Determine the [X, Y] coordinate at the center of the cell enclosing the given text.  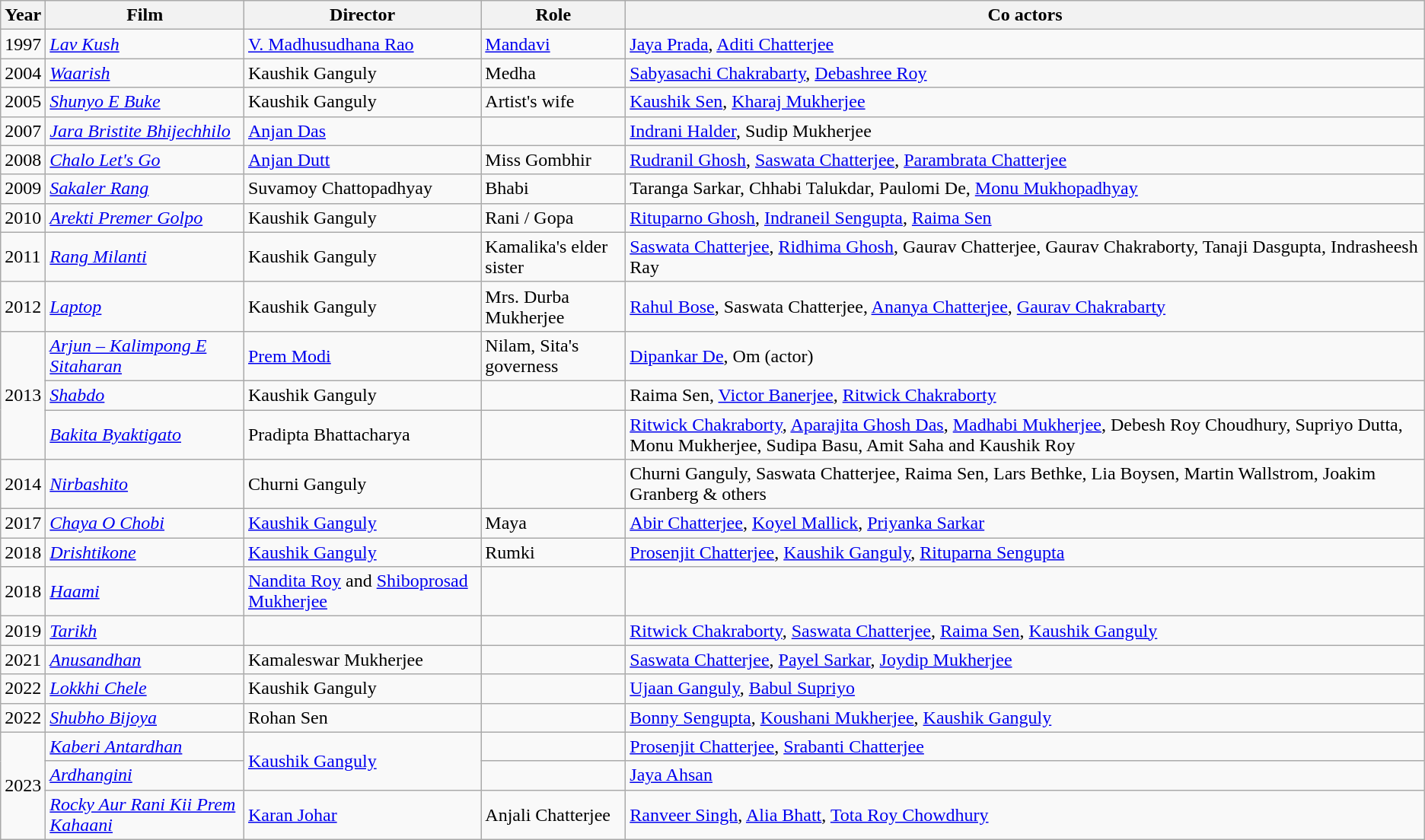
Indrani Halder, Sudip Mukherjee [1025, 131]
2017 [23, 523]
2023 [23, 785]
Bhabi [553, 189]
Drishtikone [145, 552]
Bonny Sengupta, Koushani Mukherjee, Kaushik Ganguly [1025, 717]
Shunyo E Buke [145, 102]
Rudranil Ghosh, Saswata Chatterjee, Parambrata Chatterjee [1025, 160]
Arjun – Kalimpong E Sitaharan [145, 356]
2010 [23, 218]
Waarish [145, 73]
2019 [23, 631]
Bakita Byaktigato [145, 434]
2008 [23, 160]
Kamaleswar Mukherjee [362, 660]
Saswata Chatterjee, Ridhima Ghosh, Gaurav Chatterjee, Gaurav Chakraborty, Tanaji Dasgupta, Indrasheesh Ray [1025, 257]
Prem Modi [362, 356]
Jaya Ahsan [1025, 775]
2021 [23, 660]
Ritwick Chakraborty, Saswata Chatterjee, Raima Sen, Kaushik Ganguly [1025, 631]
V. Madhusudhana Rao [362, 44]
Ardhangini [145, 775]
Sabyasachi Chakrabarty, Debashree Roy [1025, 73]
Churni Ganguly [362, 484]
Rocky Aur Rani Kii Prem Kahaani [145, 814]
Ranveer Singh, Alia Bhatt, Tota Roy Chowdhury [1025, 814]
Rang Milanti [145, 257]
Nirbashito [145, 484]
Mandavi [553, 44]
Year [23, 15]
Chaya O Chobi [145, 523]
Kaushik Sen, Kharaj Mukherjee [1025, 102]
Haami [145, 592]
Taranga Sarkar, Chhabi Talukdar, Paulomi De, Monu Mukhopadhyay [1025, 189]
Kamalika's elder sister [553, 257]
2013 [23, 395]
Role [553, 15]
Shabdo [145, 395]
Rahul Bose, Saswata Chatterjee, Ananya Chatterjee, Gaurav Chakrabarty [1025, 306]
Miss Gombhir [553, 160]
Kaberi Antardhan [145, 746]
Tarikh [145, 631]
Nilam, Sita's governess [553, 356]
Sakaler Rang [145, 189]
2014 [23, 484]
Dipankar De, Om (actor) [1025, 356]
Film [145, 15]
2005 [23, 102]
Jaya Prada, Aditi Chatterjee [1025, 44]
Rituparno Ghosh, Indraneil Sengupta, Raima Sen [1025, 218]
Rani / Gopa [553, 218]
Artist's wife [553, 102]
Ujaan Ganguly, Babul Supriyo [1025, 689]
Arekti Premer Golpo [145, 218]
Churni Ganguly, Saswata Chatterjee, Raima Sen, Lars Bethke, Lia Boysen, Martin Wallstrom, Joakim Granberg & others [1025, 484]
Rumki [553, 552]
Rohan Sen [362, 717]
Mrs. Durba Mukherjee [553, 306]
Jara Bristite Bhijechhilo [145, 131]
2009 [23, 189]
Prosenjit Chatterjee, Kaushik Ganguly, Rituparna Sengupta [1025, 552]
Anjan Dutt [362, 160]
Chalo Let's Go [145, 160]
Raima Sen, Victor Banerjee, Ritwick Chakraborty [1025, 395]
Abir Chatterjee, Koyel Mallick, Priyanka Sarkar [1025, 523]
Lav Kush [145, 44]
Anusandhan [145, 660]
2004 [23, 73]
Saswata Chatterjee, Payel Sarkar, Joydip Mukherjee [1025, 660]
1997 [23, 44]
Medha [553, 73]
Karan Johar [362, 814]
2012 [23, 306]
2011 [23, 257]
Anjan Das [362, 131]
Pradipta Bhattacharya [362, 434]
Lokkhi Chele [145, 689]
Shubho Bijoya [145, 717]
Laptop [145, 306]
Suvamoy Chattopadhyay [362, 189]
Maya [553, 523]
Nandita Roy and Shiboprosad Mukherjee [362, 592]
2007 [23, 131]
Co actors [1025, 15]
Director [362, 15]
Prosenjit Chatterjee, Srabanti Chatterjee [1025, 746]
Anjali Chatterjee [553, 814]
